Locate the cell with the specified text and output its [x, y] center coordinate. 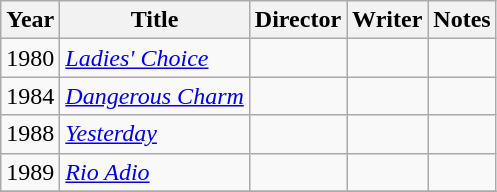
1989 [30, 172]
1984 [30, 96]
Dangerous Charm [155, 96]
Ladies' Choice [155, 58]
Director [298, 20]
Notes [462, 20]
Title [155, 20]
1980 [30, 58]
Rio Adio [155, 172]
Writer [388, 20]
1988 [30, 134]
Year [30, 20]
Yesterday [155, 134]
